Pinpoint the cell where the given text exists, returning its [x, y] midpoint coordinate. 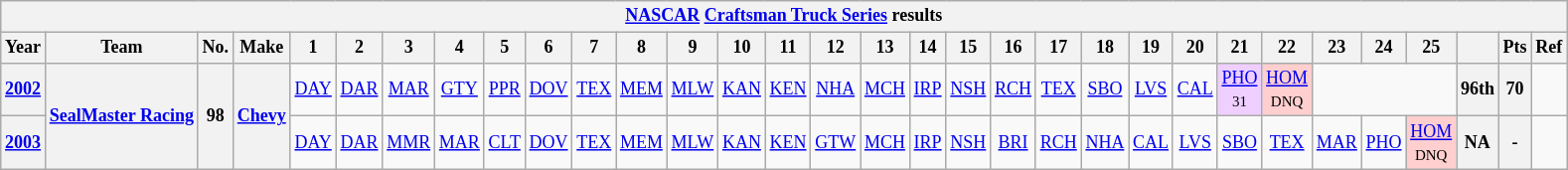
PHO [1383, 143]
- [1514, 143]
Team [121, 48]
70 [1514, 89]
Ref [1549, 48]
13 [885, 48]
2002 [24, 89]
9 [692, 48]
12 [836, 48]
96th [1479, 89]
6 [549, 48]
24 [1383, 48]
1 [313, 48]
14 [928, 48]
21 [1240, 48]
MMR [409, 143]
PHO31 [1240, 89]
3 [409, 48]
Make [261, 48]
NASCAR Craftsman Truck Series results [784, 16]
25 [1431, 48]
8 [642, 48]
19 [1151, 48]
Chevy [261, 115]
SealMaster Racing [121, 115]
5 [505, 48]
No. [215, 48]
22 [1288, 48]
Year [24, 48]
11 [788, 48]
20 [1194, 48]
4 [460, 48]
10 [742, 48]
BRI [1014, 143]
7 [594, 48]
PPR [505, 89]
2003 [24, 143]
15 [968, 48]
2 [360, 48]
GTY [460, 89]
17 [1058, 48]
Pts [1514, 48]
18 [1105, 48]
NA [1479, 143]
23 [1336, 48]
16 [1014, 48]
CLT [505, 143]
GTW [836, 143]
98 [215, 115]
